From the cell containing the given text, extract its center point as (X, Y) coordinate. 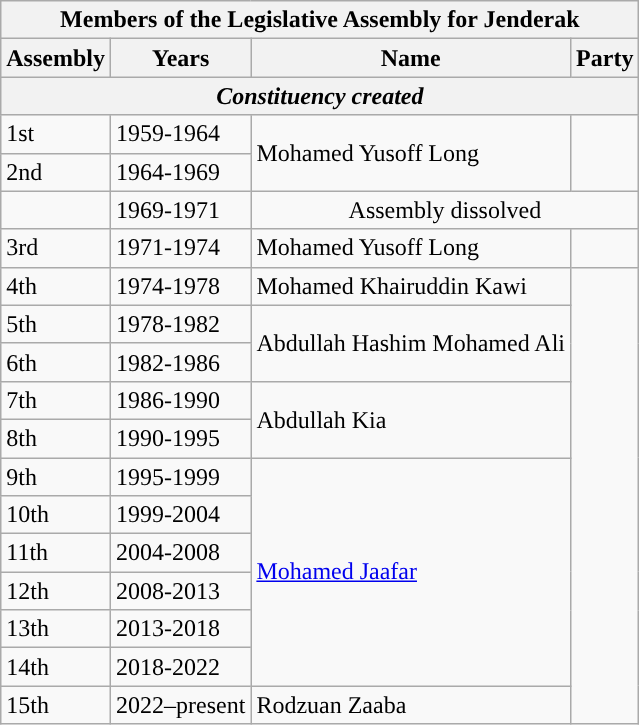
Assembly dissolved (445, 210)
1999-2004 (180, 515)
2004-2008 (180, 553)
2nd (56, 172)
14th (56, 667)
1974-1978 (180, 286)
1959-1964 (180, 134)
Years (180, 58)
Mohamed Jaafar (411, 572)
4th (56, 286)
1982-1986 (180, 362)
10th (56, 515)
12th (56, 591)
Constituency created (320, 96)
Members of the Legislative Assembly for Jenderak (320, 20)
13th (56, 629)
1964-1969 (180, 172)
Assembly (56, 58)
5th (56, 324)
1969-1971 (180, 210)
Abdullah Kia (411, 419)
2018-2022 (180, 667)
2013-2018 (180, 629)
Abdullah Hashim Mohamed Ali (411, 343)
1986-1990 (180, 400)
1995-1999 (180, 477)
Name (411, 58)
11th (56, 553)
1st (56, 134)
7th (56, 400)
Mohamed Khairuddin Kawi (411, 286)
Rodzuan Zaaba (411, 705)
15th (56, 705)
8th (56, 438)
3rd (56, 248)
6th (56, 362)
9th (56, 477)
1990-1995 (180, 438)
2008-2013 (180, 591)
1971-1974 (180, 248)
Party (605, 58)
2022–present (180, 705)
1978-1982 (180, 324)
